Scan for the cell matching the given text and deliver its (X, Y) coordinate at center. 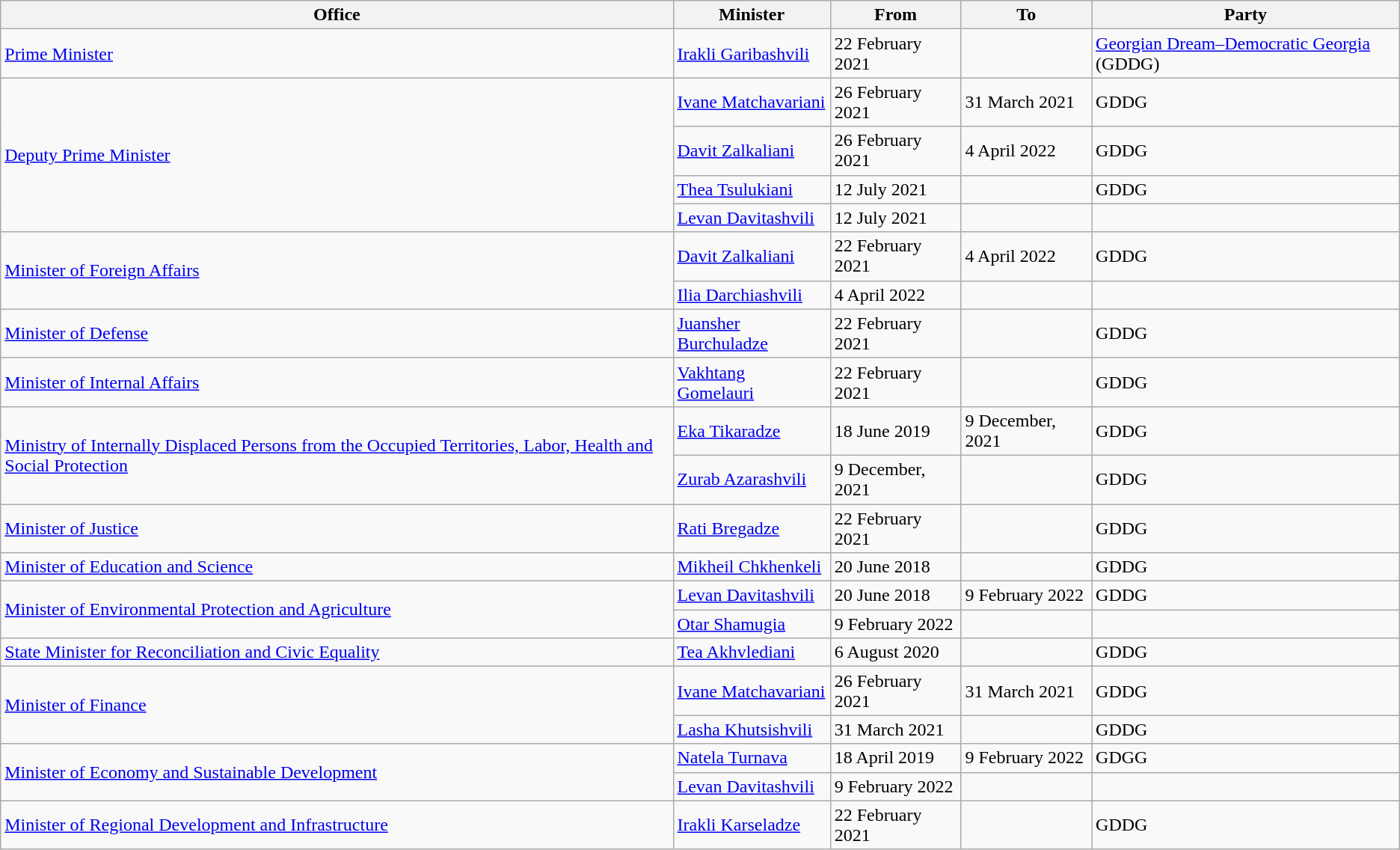
18 April 2019 (896, 758)
Office (337, 15)
Thea Tsulukiani (752, 189)
Natela Turnava (752, 758)
GDGG (1246, 758)
Eka Tikaradze (752, 431)
Vakhtang Gomelauri (752, 382)
Minister (752, 15)
Deputy Prime Minister (337, 155)
Ministry of Internally Displaced Persons from the Occupied Territories, Labor, Health and Social Protection (337, 455)
Zurab Azarashvili (752, 479)
Minister of Finance (337, 705)
Mikheil Chkhenkeli (752, 567)
Minister of Foreign Affairs (337, 271)
Minister of Defense (337, 334)
Minister of Economy and Sustainable Development (337, 772)
Ilia Darchiashvili (752, 295)
Irakli Karseladze (752, 825)
Minister of Regional Development and Infrastructure (337, 825)
6 August 2020 (896, 652)
Tea Akhvlediani (752, 652)
Rati Bregadze (752, 528)
State Minister for Reconciliation and Civic Equality (337, 652)
Minister of Environmental Protection and Agriculture (337, 610)
Juansher Burchuladze (752, 334)
Lasha Khutsishvili (752, 730)
Irakli Garibashvili (752, 54)
From (896, 15)
Minister of Internal Affairs (337, 382)
Party (1246, 15)
To (1026, 15)
Georgian Dream–Democratic Georgia (GDDG) (1246, 54)
18 June 2019 (896, 431)
Minister of Justice (337, 528)
Minister of Education and Science (337, 567)
Prime Minister (337, 54)
Otar Shamugia (752, 624)
